Detect which cell encompasses the target text, then output its (x, y) center coordinate. 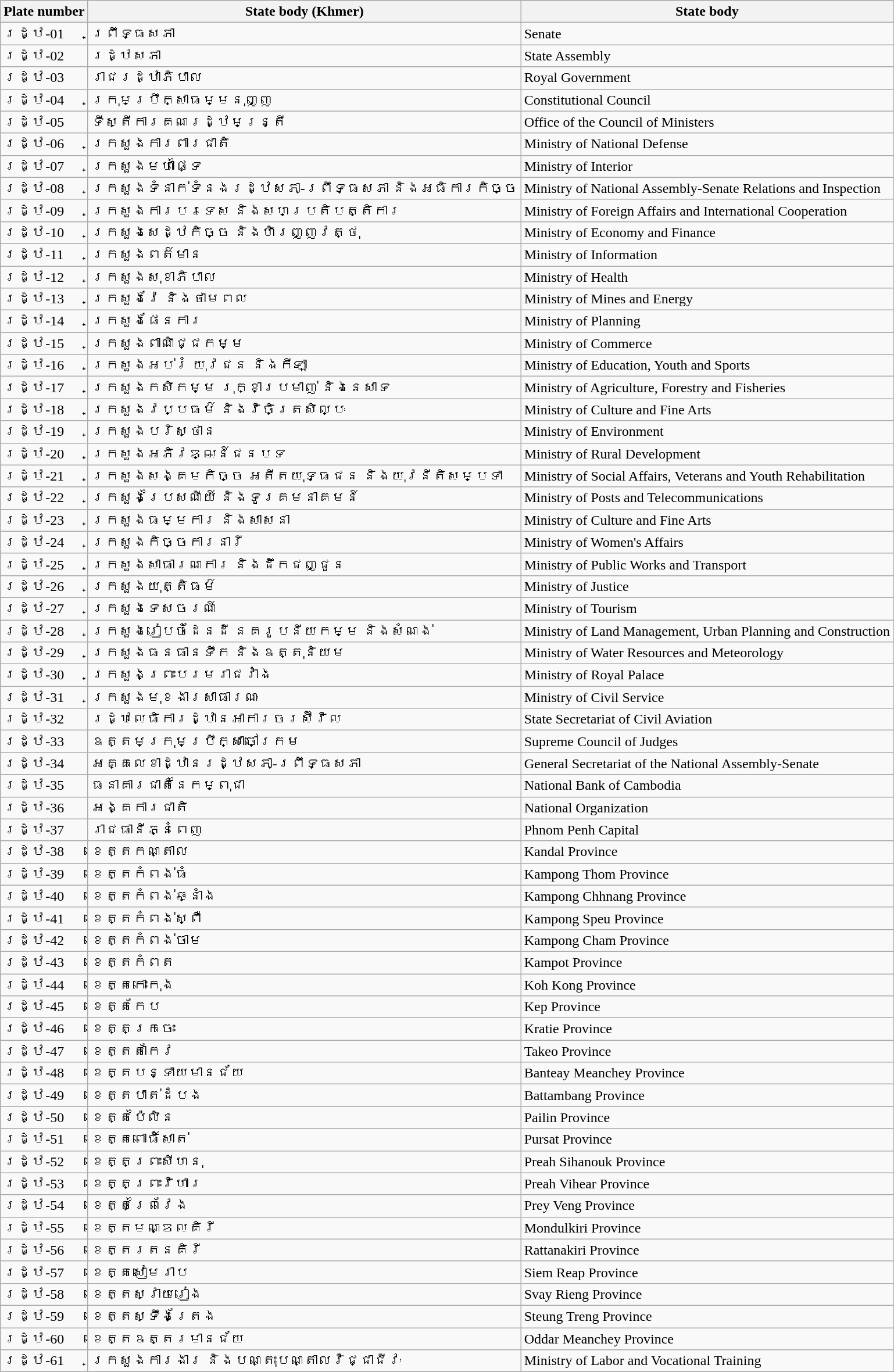
រដ្ឋ-51 (44, 1140)
Ministry of Tourism (707, 608)
Kandal Province (707, 852)
រដ្ឋ-44 (44, 985)
ក្រសួងវប្បធម៌ និងវិចិត្រសិល្បៈ (305, 410)
រដ្ឋ-09 (44, 210)
រដ្ឋ-39 (44, 874)
រដ្ឋ-56 (44, 1250)
Supreme Council of Judges (707, 741)
Steung Treng Province (707, 1316)
Kampong Chhnang Province (707, 896)
រដ្ឋ-27 (44, 608)
រដ្ឋ-59 (44, 1316)
ធនាគារជាតិនៃកម្ពុជា (305, 786)
ខេត្តកំពង់ចាម (305, 940)
Ministry of Women's Affairs (707, 542)
ក្រសួងរៀបចំដែនដី នគរូបនីយកម្ម និងសំណង់ (305, 631)
Ministry of Planning (707, 321)
ក្រសួងផែនការ (305, 321)
ខេត្តកោះកុង (305, 985)
General Secretariat of the National Assembly-Senate (707, 764)
រដ្ឋ-61 (44, 1361)
រដ្ឋ-38 (44, 852)
រដ្ឋ-30 (44, 675)
Ministry of Mines and Energy (707, 299)
Ministry of Education, Youth and Sports (707, 366)
ខេត្តកំពង់ធំ (305, 874)
រដ្ឋ-40 (44, 896)
រដ្ឋ-16 (44, 366)
រដ្ឋ-03 (44, 78)
Ministry of Justice (707, 586)
ក្រសួងធនធានទឹក និងឧត្តុនិយម (305, 653)
រដ្ឋ-20 (44, 454)
ក្រសួងប្រៃសណីយ៍ និងទូរគមនាគមន៍ (305, 498)
រដ្ឋ-17 (44, 388)
រដ្ឋ-49 (44, 1095)
Preah Vihear Province (707, 1184)
រដ្ឋ-19 (44, 432)
រដ្ឋ-54 (44, 1206)
ខេត្តមណ្ឌលគិរី (305, 1228)
ក្រសួងអប់រំ យុវជន និងកីឡា (305, 366)
ក្រសួងសាធារណការ និងដឹកជញ្ជូន (305, 564)
State body (707, 12)
Battambang Province (707, 1095)
Ministry of Royal Palace (707, 675)
ក្រសួងពត៌មាន (305, 255)
ខេត្តតាកែវ (305, 1051)
Ministry of Environment (707, 432)
Ministry of Labor and Vocational Training (707, 1361)
រដ្ឋ-21 (44, 476)
ក្រសួងព្រះបរមរាជវាំង (305, 675)
អគ្គលេខាដ្ឋានរដ្ឋសភា-ព្រឹទ្ធសភា (305, 764)
Mondulkiri Province (707, 1228)
រដ្ឋ-47 (44, 1051)
Preah Sihanouk Province (707, 1162)
ក្រសួងពាណិជ្ជកម្ម (305, 343)
Kep Province (707, 1007)
រដ្ឋ-33 (44, 741)
Kampong Cham Province (707, 940)
Ministry of Land Management, Urban Planning and Construction (707, 631)
Takeo Province (707, 1051)
រាជរដ្ឋាភិបាល (305, 78)
រាជធានីភ្នំពេញ (305, 830)
រដ្ឋ-18 (44, 410)
រដ្ឋ-60 (44, 1338)
ក្រសួងយុត្តិធម៌ (305, 586)
Prey Veng Province (707, 1206)
ក្រសួងមុខងារសាធារណៈ (305, 697)
ខេត្តឧត្តរមានជ័យ (305, 1338)
ក្រសួងទំនាក់ទំនងរដ្ឋសភា-ព្រឹទ្ធសភា និងអធិការកិច្ច (305, 188)
រដ្ឋ-42 (44, 940)
ក្រសួងធម្មការ និងសាសនា (305, 520)
រដ្ឋ-26 (44, 586)
រដ្ឋ-23 (44, 520)
Ministry of Water Resources and Meteorology (707, 653)
Ministry of Agriculture, Forestry and Fisheries (707, 388)
ក្រសួងទេសចរណ៍ (305, 608)
រដ្ឋ-32 (44, 719)
State body (Khmer) (305, 12)
រដ្ឋ-43 (44, 962)
ខេត្តកំពត (305, 962)
រដ្ឋ-07 (44, 166)
រដ្ឋ-52 (44, 1162)
Pursat Province (707, 1140)
Constitutional Council (707, 100)
Ministry of National Assembly-Senate Relations and Inspection (707, 188)
ក្រសួងសង្គមកិច្ច អតីតយុទ្ធជន និងយុវនីតិសម្បទា (305, 476)
រដ្ឋ-08 (44, 188)
ខេត្តកំពង់ឆ្នាំង (305, 896)
រដ្ឋ-28 (44, 631)
Ministry of Civil Service (707, 697)
State Assembly (707, 56)
រដ្ឋ-35 (44, 786)
ក្រសួងអភិវឌ្ឍន៍ជនបទ (305, 454)
រដ្ឋ-55 (44, 1228)
Phnom Penh Capital (707, 830)
រដ្ឋ-45 (44, 1007)
រដ្ឋ-25 (44, 564)
National Organization (707, 808)
រដ្ឋ-34 (44, 764)
អង្គការជាតិ (305, 808)
Ministry of Commerce (707, 343)
ខេត្តបាត់ដំបង (305, 1095)
ក្រសួងកិច្ចការនារី (305, 542)
ខេត្តរតនគិរី (305, 1250)
Kampong Speu Province (707, 918)
ក្រសួងការងារ និងបណ្តុះបណ្តាលវិជ្ជាជីវៈ (305, 1361)
ក្រសួងសុខាភិបាល (305, 277)
រដ្ឋ-48 (44, 1073)
ខេត្តព្រៃវែង (305, 1206)
Ministry of Health (707, 277)
Ministry of Social Affairs, Veterans and Youth Rehabilitation (707, 476)
រដ្ឋ-31 (44, 697)
រដ្ឋ-02 (44, 56)
ក្រុមប្រឹក្សាធម្មនុញ្ញ (305, 100)
ខេត្តព្រះសីហនុ (305, 1162)
ក្រសួងកសិកម្ម រុក្ខាប្រមាញ់ និងនេសាទ (305, 388)
Koh Kong Province (707, 985)
រដ្ឋ-10 (44, 232)
រដ្ឋ-15 (44, 343)
Senate (707, 34)
ខេត្តកំពង់ស្ពឺ (305, 918)
ក្រសួងមហាផ្ទៃ (305, 166)
State Secretariat of Civil Aviation (707, 719)
ខេត្តកណ្តាល (305, 852)
Kampot Province (707, 962)
Kampong Thom Province (707, 874)
រដ្ឋ-01 (44, 34)
Royal Government (707, 78)
National Bank of Cambodia (707, 786)
ក្រសួងការបរទេស និងសហប្រតិបត្តិការ (305, 210)
ក្រសួងការពារជាតិ (305, 144)
រដ្ឋ-29 (44, 653)
រដ្ឋ-50 (44, 1117)
ខេត្តស្ទឹងត្រែង (305, 1316)
ខេត្តស្វាយរៀង (305, 1294)
រដ្ឋ-46 (44, 1029)
រដ្ឋ-36 (44, 808)
ក្រសួងបរិស្ថាន (305, 432)
Oddar Meanchey Province (707, 1338)
រដ្ឋ-41 (44, 918)
ព្រឹទ្ធសភា (305, 34)
រដ្ឋ-05 (44, 122)
ខេត្តសៀមរាប (305, 1272)
Ministry of Foreign Affairs and International Cooperation (707, 210)
រដ្ឋ-24 (44, 542)
Banteay Meanchey Province (707, 1073)
រដ្ឋ-22 (44, 498)
Rattanakiri Province (707, 1250)
ខេត្តក្រចេះ (305, 1029)
Ministry of Information (707, 255)
ខេត្តពោធិ៍សាត់ (305, 1140)
រដ្ឋ-06 (44, 144)
Plate number (44, 12)
រដ្ឋ-53 (44, 1184)
Ministry of Interior (707, 166)
រដ្ឋ-04 (44, 100)
ក្រសួងសេដ្ឋកិច្ច និងហិរញ្ញវត្ថុ (305, 232)
ខេត្តប៉ៃលិន (305, 1117)
រដ្ឋ-57 (44, 1272)
រដ្ឋ-11 (44, 255)
រដ្ឋ-13 (44, 299)
Kratie Province (707, 1029)
Ministry of Public Works and Transport (707, 564)
Pailin Province (707, 1117)
ខេត្តព្រះវិហារ (305, 1184)
រដ្ឋ-12 (44, 277)
ទីស្តីការគណរដ្ឋមន្រ្តី (305, 122)
Svay Rieng Province (707, 1294)
ឧត្តមក្រុមប្រឹក្សាចៅក្រម (305, 741)
រដ្ឋ-14 (44, 321)
ខេត្តបន្ទាយមានជ័យ (305, 1073)
រដ្ឋលេធិការដ្ឋានអាការចរស៊ីវិល (305, 719)
ក្រសួងរ៉ែ និងថាមពល (305, 299)
Ministry of National Defense (707, 144)
Ministry of Posts and Telecommunications (707, 498)
រដ្ឋសភា (305, 56)
រដ្ឋ-37 (44, 830)
Siem Reap Province (707, 1272)
Office of the Council of Ministers (707, 122)
Ministry of Rural Development (707, 454)
Ministry of Economy and Finance (707, 232)
ខេត្តកែប (305, 1007)
រដ្ឋ-58 (44, 1294)
